For the text-containing cell, return its midpoint in [x, y] coordinate format. 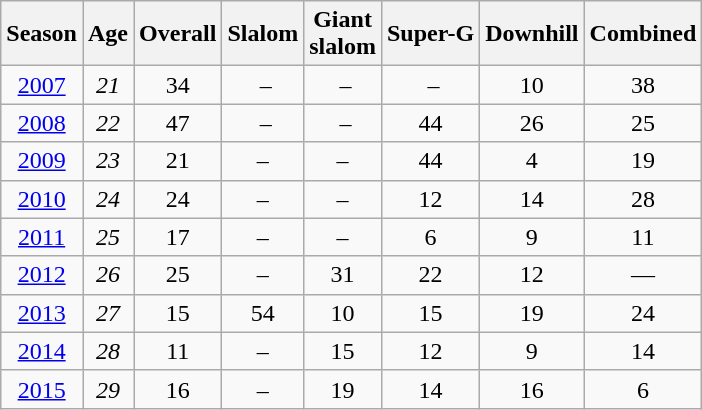
2010 [42, 199]
2011 [42, 237]
23 [108, 161]
17 [178, 237]
47 [178, 123]
Slalom [263, 34]
38 [643, 85]
2014 [42, 351]
4 [532, 161]
Combined [643, 34]
Season [42, 34]
— [643, 275]
54 [263, 313]
Overall [178, 34]
34 [178, 85]
2008 [42, 123]
Super-G [430, 34]
29 [108, 389]
Age [108, 34]
Downhill [532, 34]
2015 [42, 389]
27 [108, 313]
2012 [42, 275]
2007 [42, 85]
Giantslalom [343, 34]
2013 [42, 313]
2009 [42, 161]
31 [343, 275]
